For the text-containing cell, return its midpoint in (x, y) coordinate format. 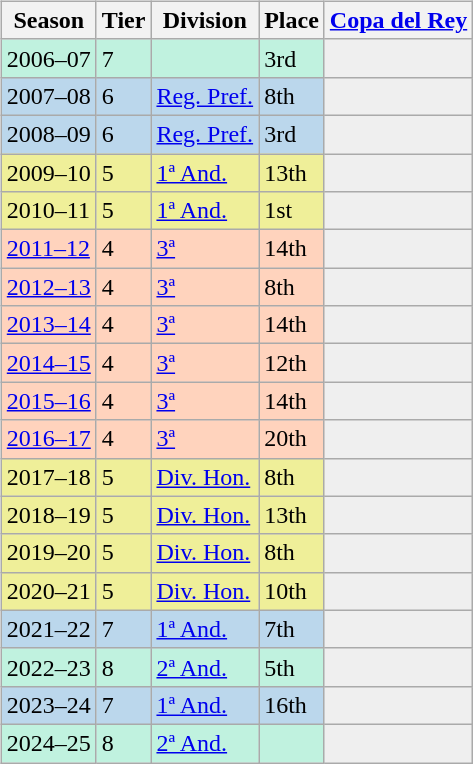
10th (292, 591)
2013–14 (48, 325)
2020–21 (48, 591)
Division (205, 20)
Place (292, 20)
Season (48, 20)
2019–20 (48, 553)
5th (292, 667)
2008–09 (48, 134)
Copa del Rey (398, 20)
2010–11 (48, 211)
2017–18 (48, 477)
2011–12 (48, 249)
2009–10 (48, 173)
16th (292, 705)
2012–13 (48, 287)
Tier (124, 20)
2024–25 (48, 743)
2021–22 (48, 629)
2007–08 (48, 96)
2015–16 (48, 401)
2018–19 (48, 515)
2014–15 (48, 363)
2016–17 (48, 439)
12th (292, 363)
2022–23 (48, 667)
7th (292, 629)
1st (292, 211)
20th (292, 439)
2023–24 (48, 705)
2006–07 (48, 58)
